Find where the given text appears and provide that cell's center as (X, Y) coordinate. 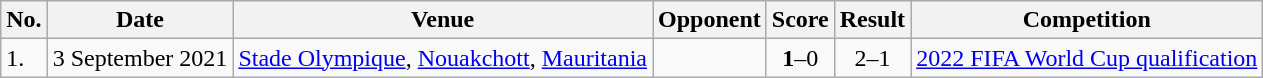
Date (140, 20)
No. (24, 20)
Venue (443, 20)
Stade Olympique, Nouakchott, Mauritania (443, 58)
Opponent (710, 20)
Result (872, 20)
1–0 (800, 58)
3 September 2021 (140, 58)
Score (800, 20)
2022 FIFA World Cup qualification (1087, 58)
Competition (1087, 20)
1. (24, 58)
2–1 (872, 58)
